Determine the [x, y] coordinate at the center of the cell enclosing the given text.  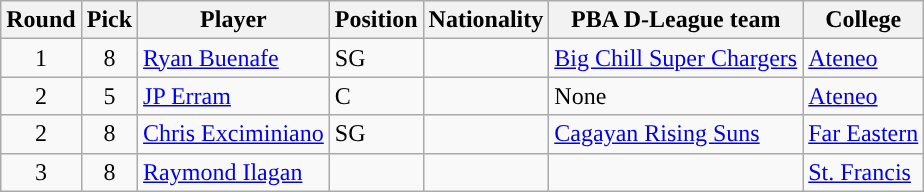
Raymond Ilagan [234, 172]
Far Eastern [864, 134]
Cagayan Rising Suns [676, 134]
Ryan Buenafe [234, 58]
JP Erram [234, 96]
Player [234, 20]
St. Francis [864, 172]
Position [376, 20]
Round [41, 20]
PBA D-League team [676, 20]
C [376, 96]
College [864, 20]
Nationality [486, 20]
Big Chill Super Chargers [676, 58]
Chris Exciminiano [234, 134]
1 [41, 58]
3 [41, 172]
Pick [109, 20]
None [676, 96]
5 [109, 96]
